Return the (x, y) coordinate for the center point of the cell that contains the specified text.  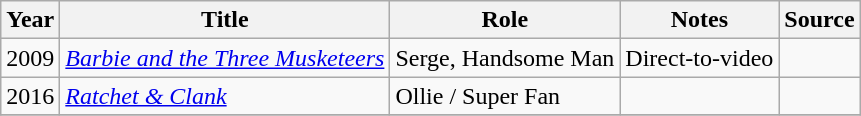
Role (505, 20)
Direct-to-video (700, 58)
Notes (700, 20)
Ratchet & Clank (225, 96)
Barbie and the Three Musketeers (225, 58)
Source (820, 20)
Year (30, 20)
Serge, Handsome Man (505, 58)
Ollie / Super Fan (505, 96)
Title (225, 20)
2016 (30, 96)
2009 (30, 58)
